Search for the cell housing the specified text and yield its [x, y] center coordinate. 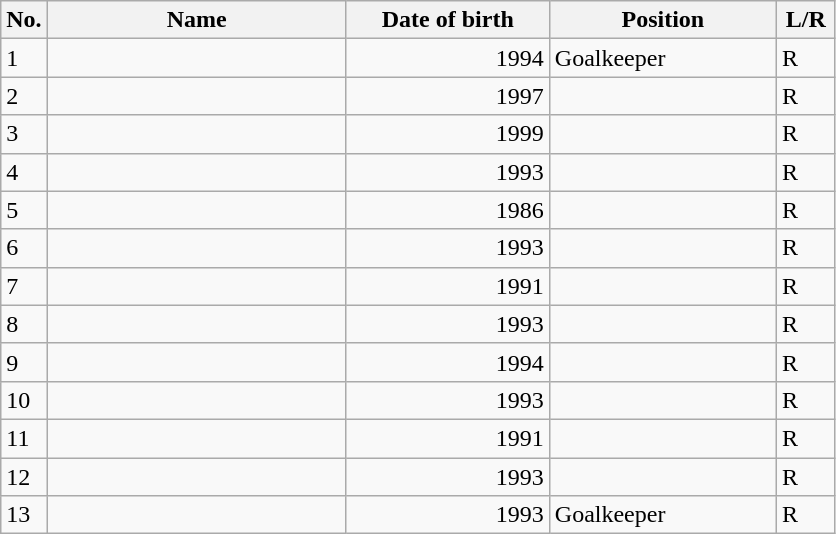
1999 [448, 134]
7 [24, 286]
8 [24, 324]
9 [24, 362]
1997 [448, 96]
1986 [448, 210]
10 [24, 400]
5 [24, 210]
1 [24, 58]
Name [196, 20]
13 [24, 515]
L/R [806, 20]
4 [24, 172]
6 [24, 248]
No. [24, 20]
Position [662, 20]
Date of birth [448, 20]
2 [24, 96]
12 [24, 477]
3 [24, 134]
11 [24, 438]
